Return (X, Y) of the center of cell containing provided text 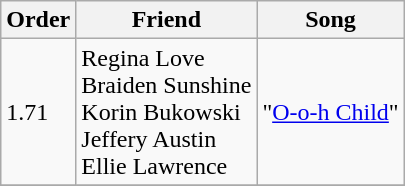
Regina Love Braiden Sunshine Korin Bukowski Jeffery Austin Ellie Lawrence (166, 112)
"O-o-h Child" (330, 112)
1.71 (38, 112)
Friend (166, 20)
Order (38, 20)
Song (330, 20)
